From the cell containing the given text, extract its center point as [x, y] coordinate. 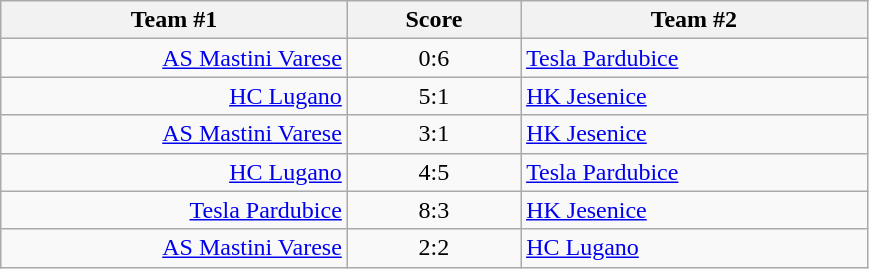
2:2 [434, 248]
0:6 [434, 58]
Team #2 [694, 20]
3:1 [434, 134]
Score [434, 20]
5:1 [434, 96]
8:3 [434, 210]
Team #1 [174, 20]
4:5 [434, 172]
